From the cell containing the given text, extract its center point as [x, y] coordinate. 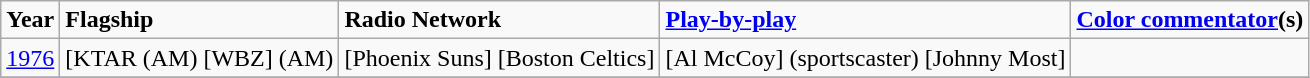
Radio Network [500, 20]
[KTAR (AM) [WBZ] (AM) [200, 58]
[Phoenix Suns] [Boston Celtics] [500, 58]
Play-by-play [866, 20]
[Al McCoy] (sportscaster) [Johnny Most] [866, 58]
Year [30, 20]
1976 [30, 58]
Flagship [200, 20]
Color commentator(s) [1190, 20]
